Find where the given text appears and provide that cell's center as [X, Y] coordinate. 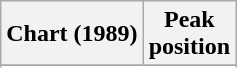
Peakposition [189, 34]
Chart (1989) [72, 34]
